Find where the given text appears and provide that cell's center as (x, y) coordinate. 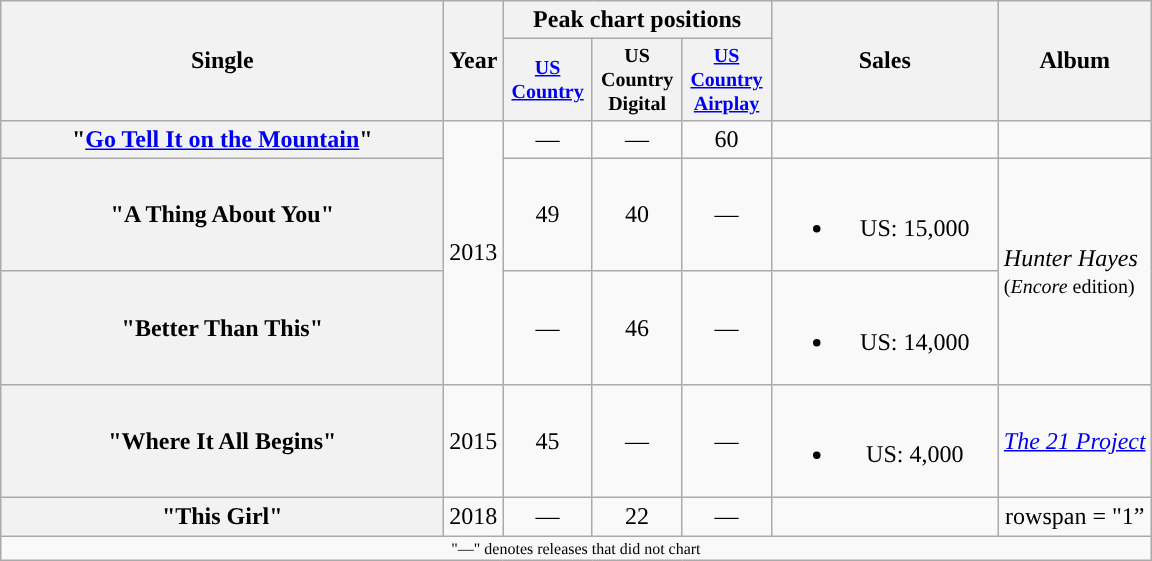
US Country (548, 80)
45 (548, 440)
"A Thing About You" (222, 214)
US: 4,000 (884, 440)
US: 15,000 (884, 214)
The 21 Project (1074, 440)
Peak chart positions (637, 20)
2015 (474, 440)
"Better Than This" (222, 328)
rowspan = "1” (1074, 517)
Single (222, 61)
2018 (474, 517)
Sales (884, 61)
46 (636, 328)
60 (726, 139)
40 (636, 214)
22 (636, 517)
2013 (474, 252)
US: 14,000 (884, 328)
"Go Tell It on the Mountain" (222, 139)
Album (1074, 61)
"—" denotes releases that did not chart (576, 548)
"This Girl" (222, 517)
Hunter Hayes(Encore edition) (1074, 271)
"Where It All Begins" (222, 440)
Year (474, 61)
49 (548, 214)
US Country Digital (636, 80)
US Country Airplay (726, 80)
